Extract the (x, y) coordinate from the center of the cell holding the provided text.  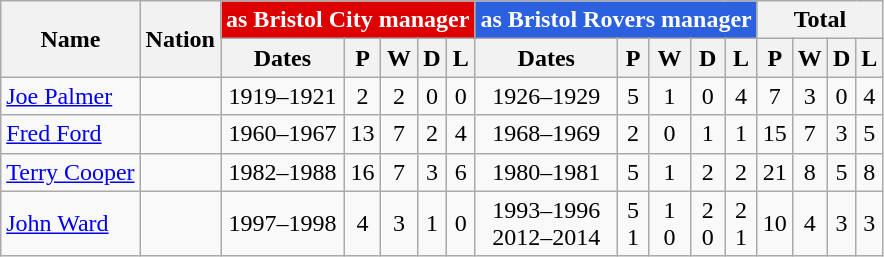
1993–19962012–2014 (546, 224)
1926–1929 (546, 96)
13 (362, 134)
as Bristol City manager (347, 20)
as Bristol Rovers manager (616, 20)
15 (774, 134)
20 (708, 224)
1982–1988 (282, 172)
16 (362, 172)
1919–1921 (282, 96)
Joe Palmer (70, 96)
Nation (180, 39)
51 (634, 224)
1980–1981 (546, 172)
Fred Ford (70, 134)
6 (461, 172)
1968–1969 (546, 134)
Terry Cooper (70, 172)
1997–1998 (282, 224)
Name (70, 39)
1960–1967 (282, 134)
John Ward (70, 224)
Total (820, 20)
